For the text-containing cell, return its midpoint in (x, y) coordinate format. 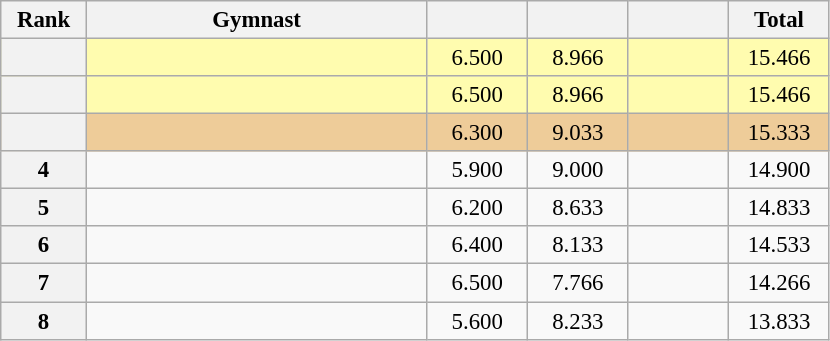
13.833 (780, 321)
5 (44, 208)
8.233 (578, 321)
4 (44, 170)
6.200 (478, 208)
5.900 (478, 170)
6 (44, 245)
7 (44, 283)
8 (44, 321)
9.000 (578, 170)
14.833 (780, 208)
14.900 (780, 170)
Gymnast (256, 20)
15.333 (780, 133)
8.133 (578, 245)
5.600 (478, 321)
9.033 (578, 133)
6.300 (478, 133)
14.533 (780, 245)
14.266 (780, 283)
8.633 (578, 208)
Rank (44, 20)
7.766 (578, 283)
6.400 (478, 245)
Total (780, 20)
